Determine the [x, y] coordinate at the center of the cell enclosing the given text.  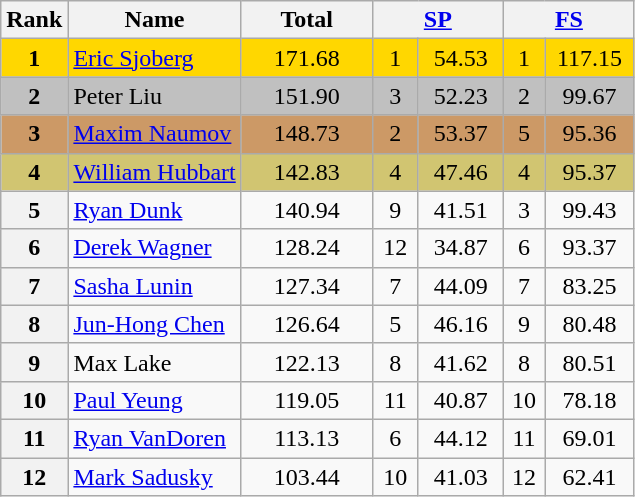
Rank [34, 20]
78.18 [590, 400]
Name [154, 20]
Max Lake [154, 362]
Eric Sjoberg [154, 58]
41.62 [460, 362]
171.68 [306, 58]
62.41 [590, 477]
40.87 [460, 400]
FS [568, 20]
113.13 [306, 438]
126.64 [306, 324]
44.12 [460, 438]
SP [438, 20]
Ryan VanDoren [154, 438]
93.37 [590, 248]
140.94 [306, 210]
Maxim Naumov [154, 134]
47.46 [460, 172]
142.83 [306, 172]
44.09 [460, 286]
80.51 [590, 362]
53.37 [460, 134]
83.25 [590, 286]
99.43 [590, 210]
Total [306, 20]
Derek Wagner [154, 248]
119.05 [306, 400]
William Hubbart [154, 172]
Jun-Hong Chen [154, 324]
46.16 [460, 324]
103.44 [306, 477]
117.15 [590, 58]
148.73 [306, 134]
122.13 [306, 362]
127.34 [306, 286]
128.24 [306, 248]
69.01 [590, 438]
41.51 [460, 210]
Ryan Dunk [154, 210]
151.90 [306, 96]
34.87 [460, 248]
41.03 [460, 477]
Sasha Lunin [154, 286]
99.67 [590, 96]
Peter Liu [154, 96]
80.48 [590, 324]
52.23 [460, 96]
54.53 [460, 58]
95.37 [590, 172]
Paul Yeung [154, 400]
95.36 [590, 134]
Mark Sadusky [154, 477]
